Pinpoint the cell where the given text exists, returning its (x, y) midpoint coordinate. 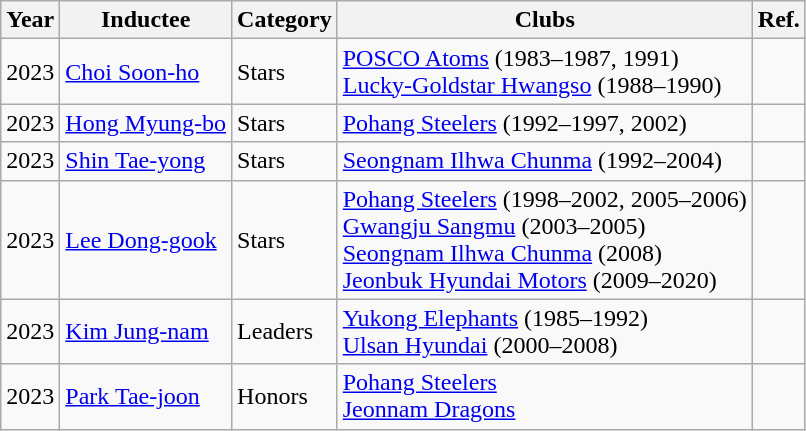
Pohang SteelersJeonnam Dragons (544, 396)
Category (285, 20)
POSCO Atoms (1983–1987, 1991)Lucky-Goldstar Hwangso (1988–1990) (544, 72)
Inductee (146, 20)
Honors (285, 396)
Year (30, 20)
Seongnam Ilhwa Chunma (1992–2004) (544, 161)
Ref. (778, 20)
Yukong Elephants (1985–1992)Ulsan Hyundai (2000–2008) (544, 332)
Lee Dong-gook (146, 240)
Pohang Steelers (1998–2002, 2005–2006)Gwangju Sangmu (2003–2005)Seongnam Ilhwa Chunma (2008)Jeonbuk Hyundai Motors (2009–2020) (544, 240)
Leaders (285, 332)
Hong Myung-bo (146, 123)
Shin Tae-yong (146, 161)
Pohang Steelers (1992–1997, 2002) (544, 123)
Park Tae-joon (146, 396)
Clubs (544, 20)
Kim Jung-nam (146, 332)
Choi Soon-ho (146, 72)
